For the text-containing cell, return its midpoint in (X, Y) coordinate format. 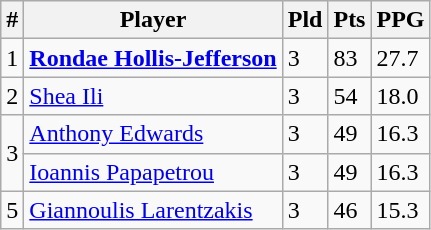
Giannoulis Larentzakis (153, 210)
Player (153, 20)
15.3 (400, 210)
54 (350, 96)
27.7 (400, 58)
1 (12, 58)
Shea Ili (153, 96)
46 (350, 210)
2 (12, 96)
Anthony Edwards (153, 134)
Rondae Hollis-Jefferson (153, 58)
Ioannis Papapetrou (153, 172)
5 (12, 210)
# (12, 20)
PPG (400, 20)
Pld (305, 20)
18.0 (400, 96)
83 (350, 58)
Pts (350, 20)
